Identify which cell holds the provided text, then report its (X, Y) central coordinate. 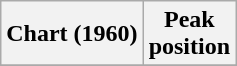
Peakposition (189, 34)
Chart (1960) (72, 34)
